Output the [x, y] coordinate of the center of the cell containing the given text.  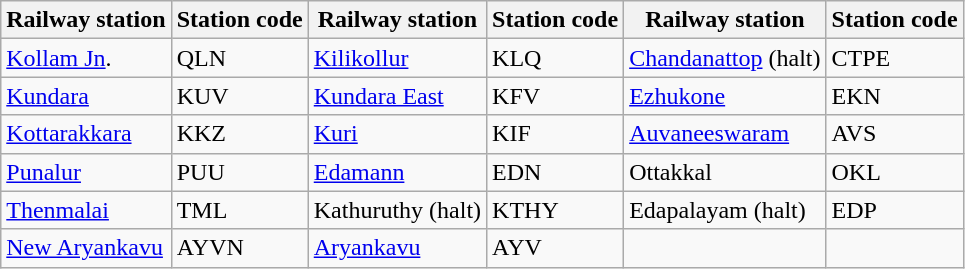
QLN [240, 58]
KLQ [556, 58]
Kottarakkara [86, 134]
CTPE [894, 58]
Kollam Jn. [86, 58]
KFV [556, 96]
Auvaneeswaram [725, 134]
Thenmalai [86, 210]
Edamann [397, 172]
Ezhukone [725, 96]
Kundara [86, 96]
EKN [894, 96]
AVS [894, 134]
Punalur [86, 172]
KTHY [556, 210]
PUU [240, 172]
KUV [240, 96]
Chandanattop (halt) [725, 58]
Edapalayam (halt) [725, 210]
Ottakkal [725, 172]
AYV [556, 248]
Kuri [397, 134]
EDP [894, 210]
New Aryankavu [86, 248]
TML [240, 210]
EDN [556, 172]
Aryankavu [397, 248]
Kilikollur [397, 58]
AYVN [240, 248]
Kathuruthy (halt) [397, 210]
Kundara East [397, 96]
KKZ [240, 134]
KIF [556, 134]
OKL [894, 172]
